Identify which cell holds the provided text, then report its [X, Y] central coordinate. 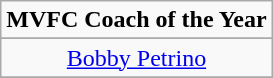
MVFC Coach of the Year [136, 20]
Bobby Petrino [136, 58]
